Detect which cell encompasses the target text, then output its [x, y] center coordinate. 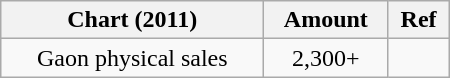
Amount [326, 20]
Chart (2011) [132, 20]
Ref [418, 20]
Gaon physical sales [132, 58]
2,300+ [326, 58]
